Scan for the cell matching the given text and deliver its (x, y) coordinate at center. 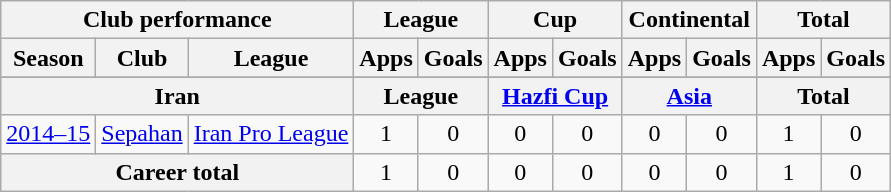
Cup (555, 20)
2014–15 (48, 134)
Club (142, 58)
Iran (178, 96)
Continental (689, 20)
Club performance (178, 20)
Sepahan (142, 134)
Iran Pro League (271, 134)
Season (48, 58)
Asia (689, 96)
Career total (178, 172)
Hazfi Cup (555, 96)
